Scan for the cell matching the given text and deliver its [x, y] coordinate at center. 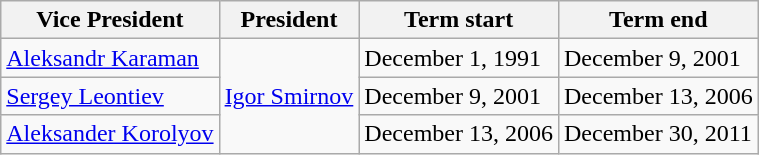
Aleksander Korolyov [110, 134]
Aleksandr Karaman [110, 58]
Term start [459, 20]
President [289, 20]
Vice President [110, 20]
December 1, 1991 [459, 58]
Sergey Leontiev [110, 96]
Igor Smirnov [289, 96]
Term end [658, 20]
December 30, 2011 [658, 134]
